Provide the [X, Y] coordinate of the cell's center where the given text is located.  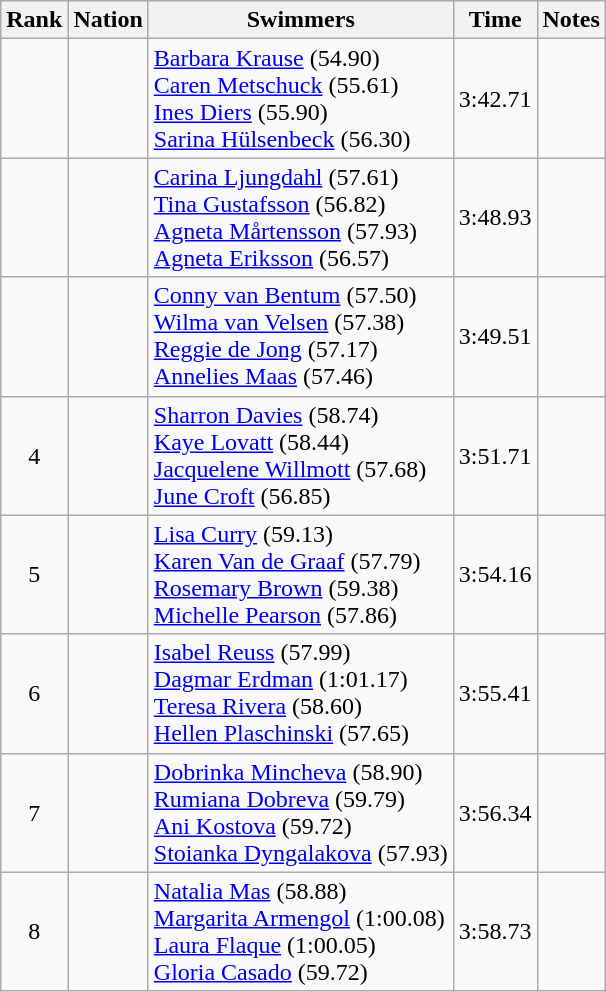
3:48.93 [495, 218]
Barbara Krause (54.90)Caren Metschuck (55.61)Ines Diers (55.90)Sarina Hülsenbeck (56.30) [300, 98]
6 [34, 694]
Notes [571, 20]
Nation [108, 20]
3:51.71 [495, 456]
Dobrinka Mincheva (58.90)Rumiana Dobreva (59.79)Ani Kostova (59.72)Stoianka Dyngalakova (57.93) [300, 812]
5 [34, 574]
Lisa Curry (59.13)Karen Van de Graaf (57.79)Rosemary Brown (59.38)Michelle Pearson (57.86) [300, 574]
Rank [34, 20]
3:55.41 [495, 694]
Conny van Bentum (57.50)Wilma van Velsen (57.38)Reggie de Jong (57.17)Annelies Maas (57.46) [300, 336]
Time [495, 20]
Natalia Mas (58.88)Margarita Armengol (1:00.08)Laura Flaque (1:00.05)Gloria Casado (59.72) [300, 932]
4 [34, 456]
3:49.51 [495, 336]
3:42.71 [495, 98]
Carina Ljungdahl (57.61)Tina Gustafsson (56.82)Agneta Mårtensson (57.93)Agneta Eriksson (56.57) [300, 218]
Swimmers [300, 20]
8 [34, 932]
3:58.73 [495, 932]
3:54.16 [495, 574]
Sharron Davies (58.74)Kaye Lovatt (58.44)Jacquelene Willmott (57.68)June Croft (56.85) [300, 456]
3:56.34 [495, 812]
7 [34, 812]
Isabel Reuss (57.99)Dagmar Erdman (1:01.17)Teresa Rivera (58.60)Hellen Plaschinski (57.65) [300, 694]
